Capture the cell that displays the provided text and extract its (x, y) central coordinate. 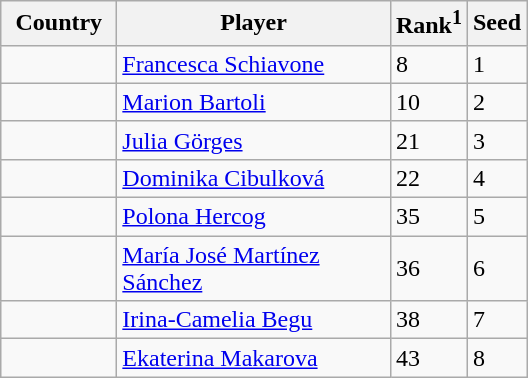
21 (428, 140)
5 (496, 217)
Irina-Camelia Begu (254, 320)
Player (254, 24)
7 (496, 320)
María José Martínez Sánchez (254, 268)
43 (428, 358)
Seed (496, 24)
Julia Görges (254, 140)
36 (428, 268)
Marion Bartoli (254, 102)
3 (496, 140)
Dominika Cibulková (254, 178)
4 (496, 178)
Ekaterina Makarova (254, 358)
Francesca Schiavone (254, 64)
Rank1 (428, 24)
10 (428, 102)
Country (59, 24)
Polona Hercog (254, 217)
38 (428, 320)
6 (496, 268)
22 (428, 178)
2 (496, 102)
35 (428, 217)
1 (496, 64)
